Provide the (X, Y) coordinate of the cell's center where the given text is located.  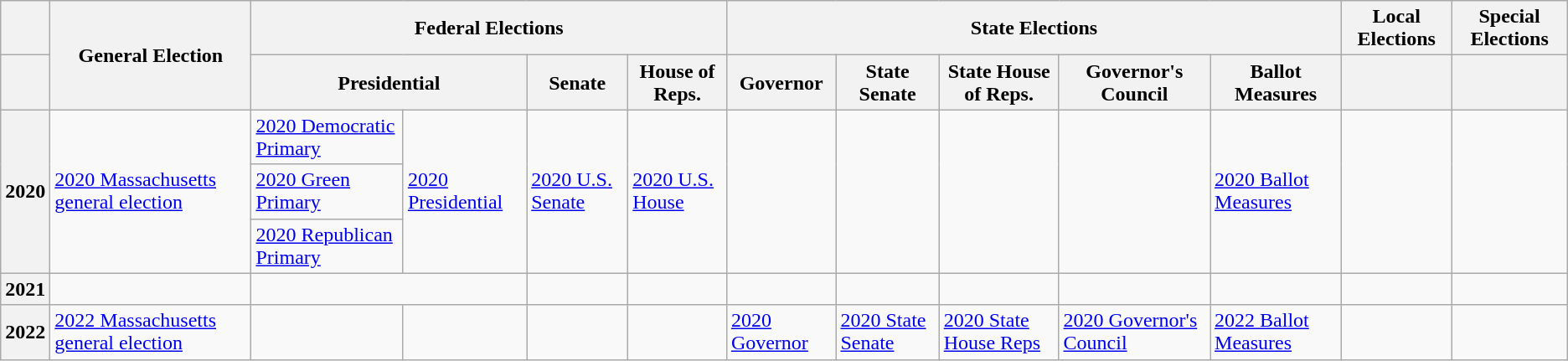
2020 State Senate (888, 332)
General Election (151, 55)
Ballot Measures (1277, 82)
2020 (25, 191)
2020 Republican Primary (327, 246)
2020 Democratic Primary (327, 137)
State Elections (1034, 28)
2020 Green Primary (327, 191)
Senate (578, 82)
2022 (25, 332)
2020 Governor's Council (1134, 332)
House of Reps. (678, 82)
2022 Massachusetts general election (151, 332)
State Senate (888, 82)
2020 Governor (781, 332)
2022 Ballot Measures (1277, 332)
Local Elections (1397, 28)
Governor (781, 82)
Special Elections (1509, 28)
2020 Presidential (464, 191)
2020 Ballot Measures (1277, 191)
2020 State House Reps (998, 332)
State House of Reps. (998, 82)
Federal Elections (489, 28)
2020 U.S. House (678, 191)
2020 Massachusetts general election (151, 191)
2020 U.S. Senate (578, 191)
2021 (25, 289)
Governor's Council (1134, 82)
Presidential (389, 82)
